Return the [x, y] coordinate for the center point of the cell that contains the specified text.  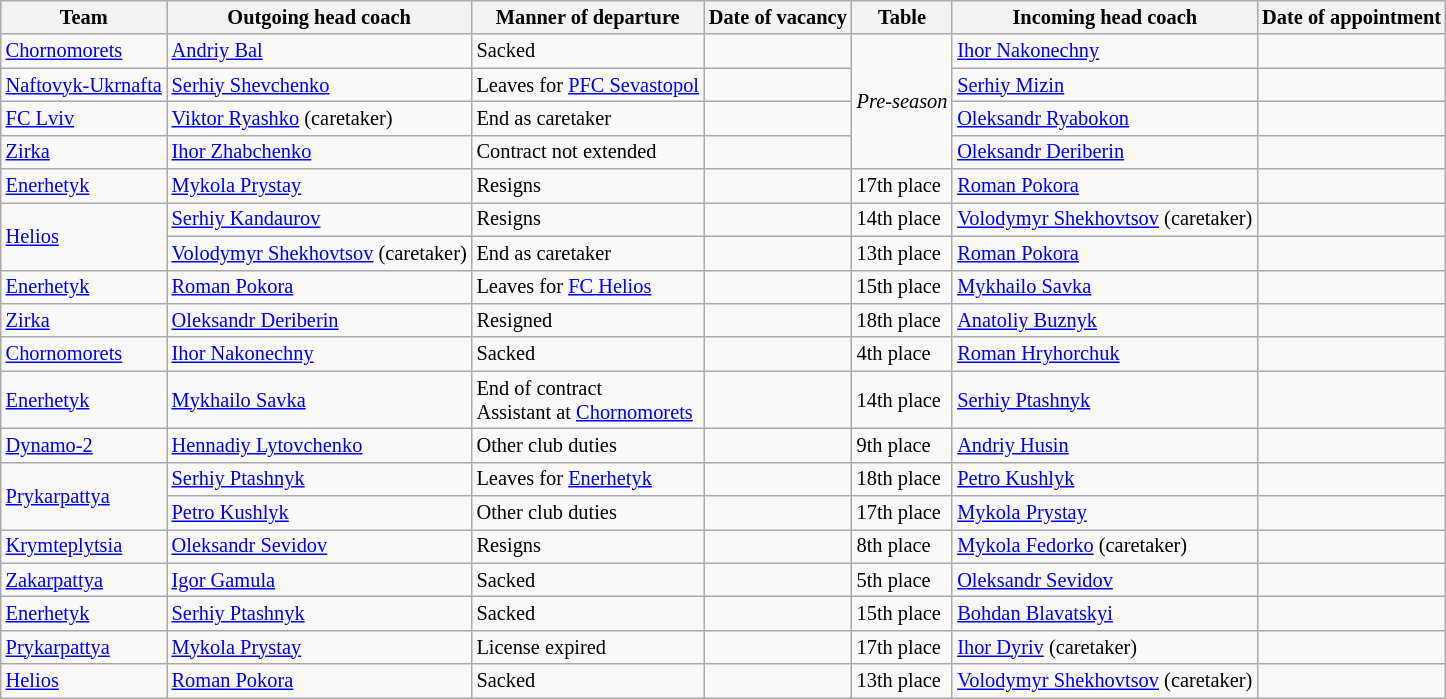
Bohdan Blavatskyi [1104, 613]
8th place [902, 546]
Andriy Husin [1104, 445]
5th place [902, 580]
FC Lviv [84, 118]
Zakarpattya [84, 580]
Serhiy Mizin [1104, 85]
Anatoliy Buznyk [1104, 320]
Manner of departure [588, 17]
Ihor Dyriv (caretaker) [1104, 647]
Andriy Bal [320, 51]
Table [902, 17]
Hennadiy Lytovchenko [320, 445]
Krymteplytsia [84, 546]
Dynamo-2 [84, 445]
Roman Hryhorchuk [1104, 354]
License expired [588, 647]
Naftovyk-Ukrnafta [84, 85]
Leaves for PFC Sevastopol [588, 85]
Igor Gamula [320, 580]
Incoming head coach [1104, 17]
Leaves for FC Helios [588, 287]
Pre-season [902, 102]
Date of vacancy [778, 17]
Outgoing head coach [320, 17]
Viktor Ryashko (caretaker) [320, 118]
Ihor Zhabchenko [320, 152]
Contract not extended [588, 152]
9th place [902, 445]
End of contract Assistant at Chornomorets [588, 400]
Serhiy Shevchenko [320, 85]
Serhiy Kandaurov [320, 219]
Team [84, 17]
Date of appointment [1352, 17]
Resigned [588, 320]
Mykola Fedorko (caretaker) [1104, 546]
Oleksandr Ryabokon [1104, 118]
Leaves for Enerhetyk [588, 479]
4th place [902, 354]
